Search for the cell housing the specified text and yield its [x, y] center coordinate. 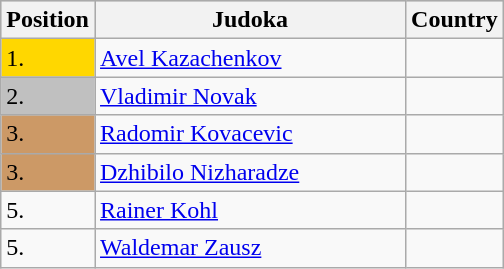
Vladimir Novak [250, 96]
Avel Kazachenkov [250, 58]
Dzhibilo Nizharadze [250, 172]
Judoka [250, 20]
Waldemar Zausz [250, 248]
1. [48, 58]
Rainer Kohl [250, 210]
2. [48, 96]
Radomir Kovacevic [250, 134]
Position [48, 20]
Country [455, 20]
